Pinpoint the cell where the given text exists, returning its (x, y) midpoint coordinate. 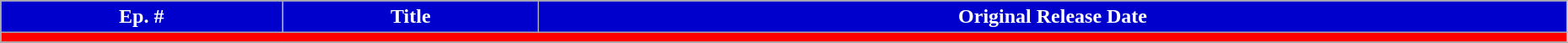
Ep. # (142, 17)
Original Release Date (1053, 17)
Title (411, 17)
